From the cell containing the given text, extract its center point as [X, Y] coordinate. 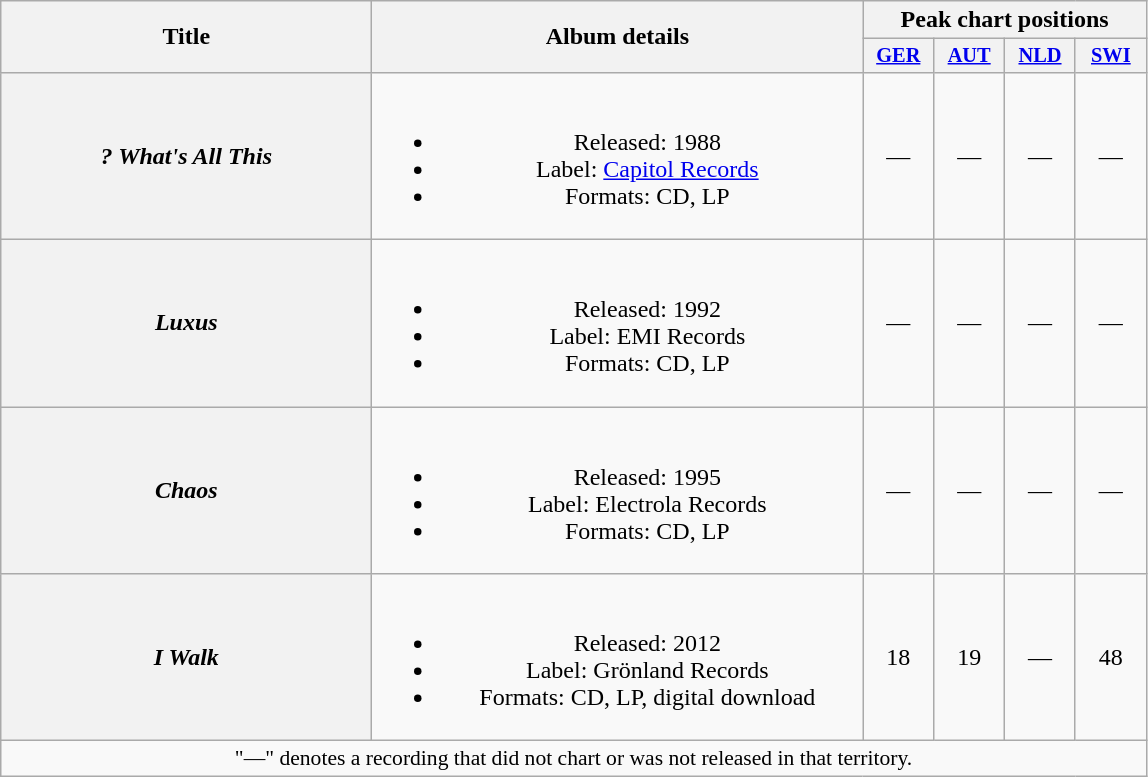
Chaos [186, 490]
Title [186, 37]
AUT [970, 56]
18 [898, 658]
SWI [1110, 56]
I Walk [186, 658]
19 [970, 658]
Released: 1988Label: Capitol RecordsFormats: CD, LP [618, 156]
Released: 1995Label: Electrola RecordsFormats: CD, LP [618, 490]
Released: 2012Label: Grönland RecordsFormats: CD, LP, digital download [618, 658]
Album details [618, 37]
NLD [1040, 56]
Peak chart positions [1004, 20]
Luxus [186, 324]
"—" denotes a recording that did not chart or was not released in that territory. [574, 759]
GER [898, 56]
? What's All This [186, 156]
48 [1110, 658]
Released: 1992Label: EMI RecordsFormats: CD, LP [618, 324]
